Search for the cell housing the specified text and yield its [X, Y] center coordinate. 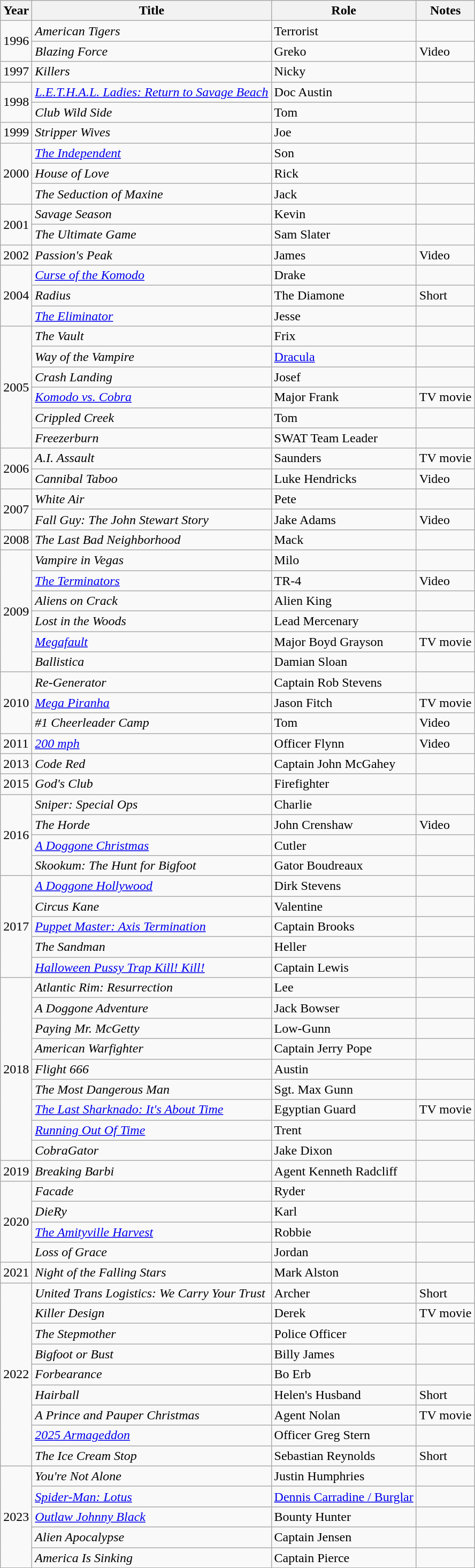
Re-Generator [152, 682]
Crash Landing [152, 377]
Austin [343, 1069]
2018 [16, 1070]
Alien Apocalypse [152, 1537]
2023 [16, 1517]
Captain Lewis [343, 967]
2004 [16, 296]
Captain Jerry Pope [343, 1049]
Major Frank [343, 397]
Passion's Peak [152, 255]
Karl [343, 1211]
Bounty Hunter [343, 1517]
Outlaw Johnny Black [152, 1517]
The Seduction of Maxine [152, 194]
Mega Piranha [152, 703]
Robbie [343, 1232]
2008 [16, 540]
Dracula [343, 357]
Forbearance [152, 1374]
The Terminators [152, 580]
Club Wild Side [152, 112]
The Diamone [343, 296]
Ballistica [152, 662]
DieRy [152, 1211]
200 mph [152, 743]
2006 [16, 468]
2017 [16, 926]
1997 [16, 72]
Sebastian Reynolds [343, 1456]
Halloween Pussy Trap Kill! Kill! [152, 967]
You're Not Alone [152, 1476]
Captain John McGahey [343, 764]
Bigfoot or Bust [152, 1354]
Agent Nolan [343, 1415]
Radius [152, 296]
Firefighter [343, 784]
The Eliminator [152, 316]
Megafault [152, 642]
Terrorist [343, 31]
The Amityville Harvest [152, 1232]
2005 [16, 387]
Jake Dixon [343, 1150]
1999 [16, 133]
Captain Pierce [343, 1558]
Jack [343, 194]
Komodo vs. Cobra [152, 397]
Greko [343, 51]
Curse of the Komodo [152, 275]
2001 [16, 224]
2025 Armageddon [152, 1435]
Son [343, 153]
Spider-Man: Lotus [152, 1496]
Lead Mercenary [343, 621]
John Crenshaw [343, 825]
Trent [343, 1130]
Blazing Force [152, 51]
Alien King [343, 601]
Savage Season [152, 214]
Kevin [343, 214]
Officer Flynn [343, 743]
Notes [445, 11]
Egyptian Guard [343, 1110]
Hairball [152, 1395]
SWAT Team Leader [343, 438]
Circus Kane [152, 906]
Lee [343, 988]
2020 [16, 1221]
A Doggone Adventure [152, 1008]
A Prince and Pauper Christmas [152, 1415]
The Last Sharknado: It's About Time [152, 1110]
Police Officer [343, 1334]
Luke Hendricks [343, 479]
Major Boyd Grayson [343, 642]
2021 [16, 1273]
The Stepmother [152, 1334]
House of Love [152, 173]
Ryder [343, 1191]
2007 [16, 509]
American Tigers [152, 31]
#1 Cheerleader Camp [152, 723]
The Horde [152, 825]
Killer Design [152, 1313]
United Trans Logistics: We Carry Your Trust [152, 1293]
Dirk Stevens [343, 886]
Captain Jensen [343, 1537]
Sgt. Max Gunn [343, 1089]
Cutler [343, 845]
American Warfighter [152, 1049]
Aliens on Crack [152, 601]
Jason Fitch [343, 703]
Running Out Of Time [152, 1130]
2015 [16, 784]
Captain Brooks [343, 927]
Nicky [343, 72]
Justin Humphries [343, 1476]
Skookum: The Hunt for Bigfoot [152, 865]
The Ice Cream Stop [152, 1456]
Helen's Husband [343, 1395]
The Last Bad Neighborhood [152, 540]
Fall Guy: The John Stewart Story [152, 519]
Charlie [343, 804]
Bo Erb [343, 1374]
Pete [343, 499]
Archer [343, 1293]
2010 [16, 703]
Frix [343, 336]
Milo [343, 560]
2013 [16, 764]
2019 [16, 1171]
America Is Sinking [152, 1558]
Low-Gunn [343, 1028]
God's Club [152, 784]
White Air [152, 499]
1998 [16, 102]
Jack Bowser [343, 1008]
Saunders [343, 458]
Killers [152, 72]
Role [343, 11]
Mark Alston [343, 1273]
Valentine [343, 906]
1996 [16, 41]
2009 [16, 611]
Atlantic Rim: Resurrection [152, 988]
Night of the Falling Stars [152, 1273]
A.I. Assault [152, 458]
The Most Dangerous Man [152, 1089]
Mack [343, 540]
Cannibal Taboo [152, 479]
TR-4 [343, 580]
2002 [16, 255]
Way of the Vampire [152, 357]
Sam Slater [343, 234]
The Vault [152, 336]
2016 [16, 835]
L.E.T.H.A.L. Ladies: Return to Savage Beach [152, 92]
Joe [343, 133]
James [343, 255]
Derek [343, 1313]
Rick [343, 173]
Agent Kenneth Radcliff [343, 1171]
Jesse [343, 316]
Lost in the Woods [152, 621]
A Doggone Christmas [152, 845]
Billy James [343, 1354]
Stripper Wives [152, 133]
Vampire in Vegas [152, 560]
The Sandman [152, 947]
2011 [16, 743]
Dennis Carradine / Burglar [343, 1496]
Title [152, 11]
Flight 666 [152, 1069]
The Independent [152, 153]
Captain Rob Stevens [343, 682]
Gator Boudreaux [343, 865]
Breaking Barbi [152, 1171]
Loss of Grace [152, 1252]
Jake Adams [343, 519]
Puppet Master: Axis Termination [152, 927]
Officer Greg Stern [343, 1435]
CobraGator [152, 1150]
Paying Mr. McGetty [152, 1028]
Facade [152, 1191]
Doc Austin [343, 92]
Crippled Creek [152, 418]
Josef [343, 377]
Jordan [343, 1252]
2022 [16, 1374]
The Ultimate Game [152, 234]
Freezerburn [152, 438]
Year [16, 11]
2000 [16, 173]
Drake [343, 275]
A Doggone Hollywood [152, 886]
Sniper: Special Ops [152, 804]
Damian Sloan [343, 662]
Heller [343, 947]
Code Red [152, 764]
